Find where the given text appears and provide that cell's center as (X, Y) coordinate. 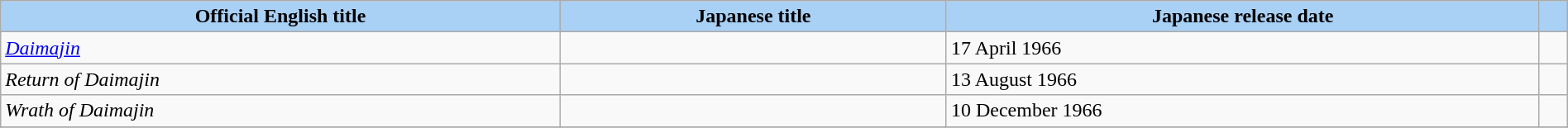
Japanese title (753, 17)
13 August 1966 (1242, 79)
10 December 1966 (1242, 111)
Japanese release date (1242, 17)
Wrath of Daimajin (280, 111)
Official English title (280, 17)
Daimajin (280, 48)
17 April 1966 (1242, 48)
Return of Daimajin (280, 79)
